Capture the cell that displays the provided text and extract its [X, Y] central coordinate. 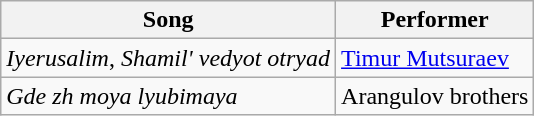
Timur Mutsuraev [435, 58]
Gde zh moya lyubimaya [168, 96]
Iyerusalim, Shamil' vedyot otryad [168, 58]
Song [168, 20]
Arangulov brothers [435, 96]
Performer [435, 20]
